Scan for the cell matching the given text and deliver its [X, Y] coordinate at center. 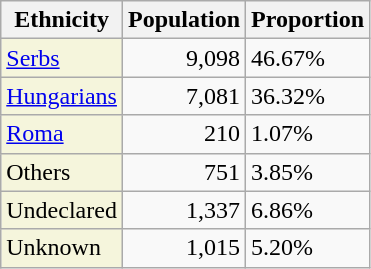
Proportion [308, 20]
210 [184, 134]
Population [184, 20]
46.67% [308, 58]
Unknown [62, 248]
7,081 [184, 96]
36.32% [308, 96]
1,337 [184, 210]
1,015 [184, 248]
Hungarians [62, 96]
9,098 [184, 58]
Undeclared [62, 210]
1.07% [308, 134]
751 [184, 172]
6.86% [308, 210]
5.20% [308, 248]
3.85% [308, 172]
Serbs [62, 58]
Ethnicity [62, 20]
Roma [62, 134]
Others [62, 172]
